Detect which cell encompasses the target text, then output its (x, y) center coordinate. 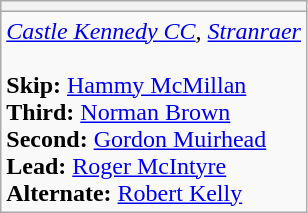
Castle Kennedy CC, StranraerSkip: Hammy McMillan Third: Norman Brown Second: Gordon Muirhead Lead: Roger McIntyre Alternate: Robert Kelly (154, 112)
